Identify which cell holds the provided text, then report its [x, y] central coordinate. 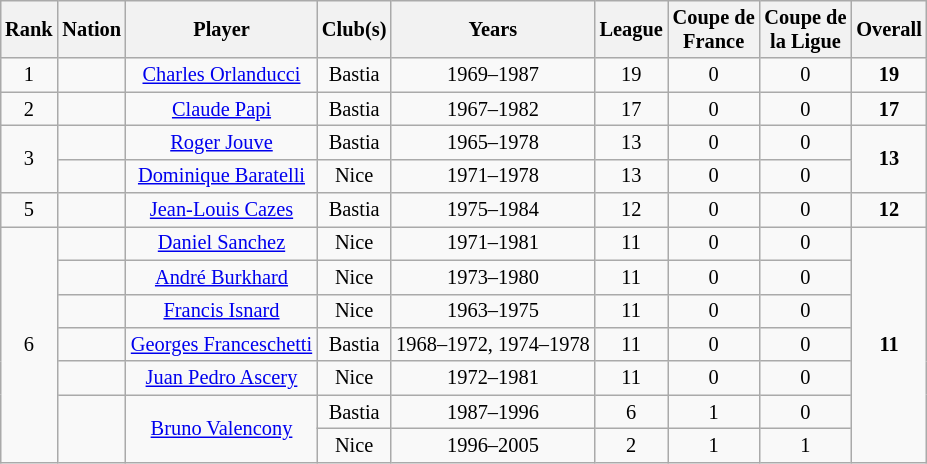
Francis Isnard [222, 311]
1963–1975 [492, 311]
Georges Franceschetti [222, 344]
1973–1980 [492, 277]
Charles Orlanducci [222, 75]
1972–1981 [492, 378]
Daniel Sanchez [222, 243]
1975–1984 [492, 210]
Roger Jouve [222, 142]
1971–1981 [492, 243]
Years [492, 29]
League [632, 29]
Bruno Valencony [222, 428]
Dominique Baratelli [222, 176]
Rank [28, 29]
1969–1987 [492, 75]
Overall [888, 29]
1987–1996 [492, 412]
Club(s) [354, 29]
Claude Papi [222, 109]
1968–1972, 1974–1978 [492, 344]
Coupe deFrance [714, 29]
1971–1978 [492, 176]
Nation [92, 29]
Jean-Louis Cazes [222, 210]
Coupe dela Ligue [806, 29]
5 [28, 210]
3 [28, 158]
Player [222, 29]
1996–2005 [492, 445]
André Burkhard [222, 277]
Juan Pedro Ascery [222, 378]
1967–1982 [492, 109]
1965–1978 [492, 142]
